Locate the cell with the specified text and output its [x, y] center coordinate. 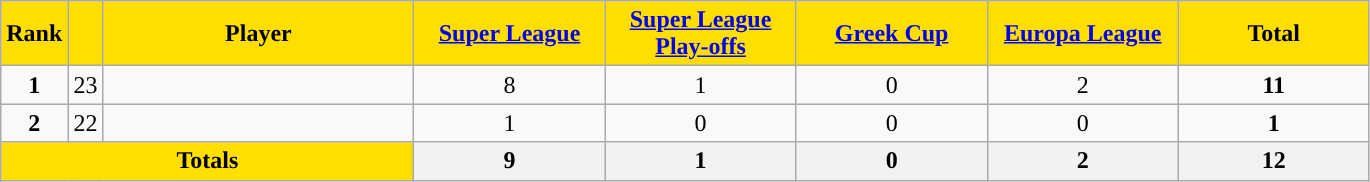
23 [86, 85]
Rank [34, 34]
9 [510, 161]
8 [510, 85]
12 [1274, 161]
Super League Play-offs [700, 34]
Player [258, 34]
Total [1274, 34]
Europa League [1082, 34]
11 [1274, 85]
Super League [510, 34]
22 [86, 123]
Greek Cup [892, 34]
Totals [208, 161]
